Locate the cell with the specified text and output its (X, Y) center coordinate. 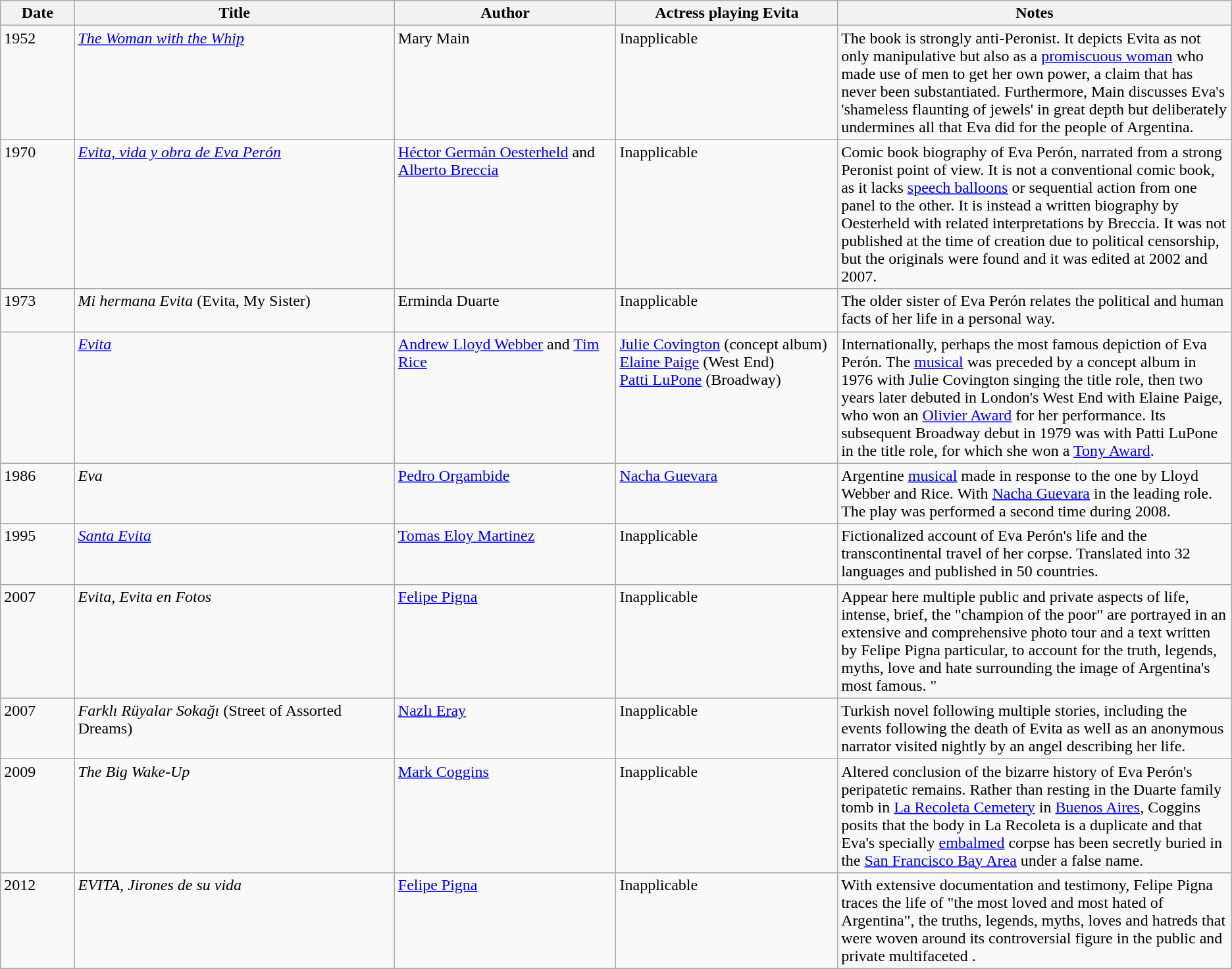
Evita, vida y obra de Eva Perón (234, 214)
Santa Evita (234, 554)
Julie Covington (concept album)Elaine Paige (West End)Patti LuPone (Broadway) (727, 397)
2009 (38, 816)
EVITA, Jirones de su vida (234, 920)
Farklı Rüyalar Sokağı (Street of Assorted Dreams) (234, 728)
1986 (38, 493)
Mark Coggins (505, 816)
2012 (38, 920)
Evita (234, 397)
Actress playing Evita (727, 13)
1973 (38, 311)
Date (38, 13)
Fictionalized account of Eva Perón's life and the transcontinental travel of her corpse. Translated into 32 languages and published in 50 countries. (1035, 554)
The Woman with the Whip (234, 83)
Pedro Orgambide (505, 493)
Andrew Lloyd Webber and Tim Rice (505, 397)
Author (505, 13)
Notes (1035, 13)
Eva (234, 493)
Héctor Germán Oesterheld and Alberto Breccia (505, 214)
Tomas Eloy Martinez (505, 554)
Nazlı Eray (505, 728)
Erminda Duarte (505, 311)
Nacha Guevara (727, 493)
The Big Wake-Up (234, 816)
1995 (38, 554)
The older sister of Eva Perón relates the political and human facts of her life in a personal way. (1035, 311)
1952 (38, 83)
1970 (38, 214)
Evita, Evita en Fotos (234, 641)
Mary Main (505, 83)
Title (234, 13)
Mi hermana Evita (Evita, My Sister) (234, 311)
